Pinpoint the cell where the given text exists, returning its [X, Y] midpoint coordinate. 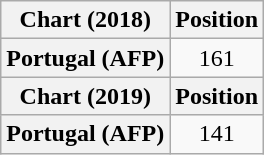
141 [217, 134]
Chart (2018) [86, 20]
161 [217, 58]
Chart (2019) [86, 96]
